Find where the given text appears and provide that cell's center as (X, Y) coordinate. 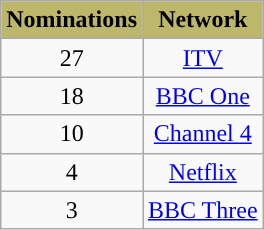
BBC One (202, 96)
18 (72, 96)
Netflix (202, 172)
4 (72, 172)
BBC Three (202, 210)
Network (202, 20)
27 (72, 58)
3 (72, 210)
10 (72, 134)
Channel 4 (202, 134)
Nominations (72, 20)
ITV (202, 58)
